Search for the cell housing the specified text and yield its [X, Y] center coordinate. 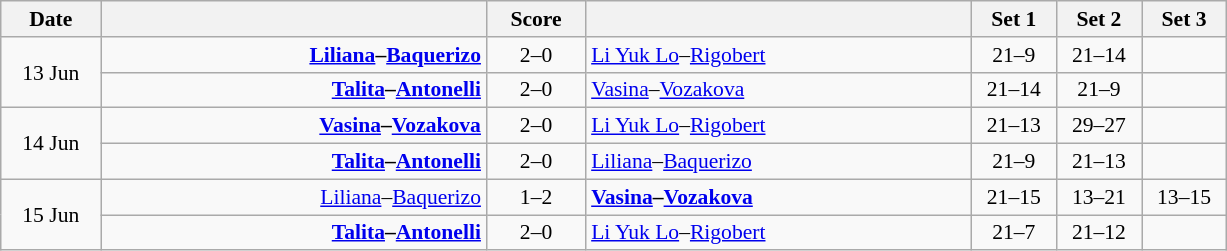
13–21 [1098, 197]
1–2 [536, 197]
21–12 [1098, 233]
21–7 [1014, 233]
29–27 [1098, 126]
Date [51, 19]
Score [536, 19]
Set 3 [1184, 19]
15 Jun [51, 214]
Set 2 [1098, 19]
13–15 [1184, 197]
13 Jun [51, 72]
Set 1 [1014, 19]
21–15 [1014, 197]
14 Jun [51, 144]
